Determine the [x, y] coordinate at the center of the cell enclosing the given text.  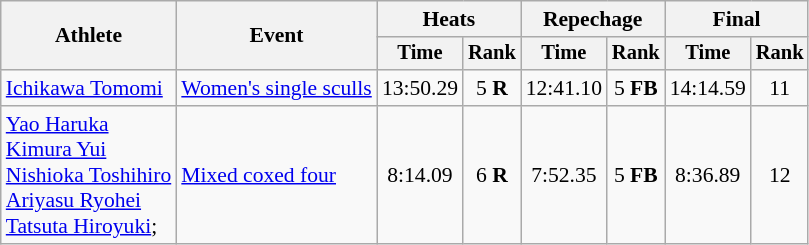
11 [780, 88]
Mixed coxed four [276, 175]
14:14.59 [708, 88]
Athlete [89, 36]
Repechage [593, 19]
Heats [449, 19]
5 R [492, 88]
13:50.29 [420, 88]
Women's single sculls [276, 88]
Ichikawa Tomomi [89, 88]
8:36.89 [708, 175]
12 [780, 175]
7:52.35 [564, 175]
12:41.10 [564, 88]
Yao HarukaKimura YuiNishioka ToshihiroAriyasu RyoheiTatsuta Hiroyuki; [89, 175]
8:14.09 [420, 175]
Event [276, 36]
6 R [492, 175]
Final [737, 19]
